Capture the cell that displays the provided text and extract its (x, y) central coordinate. 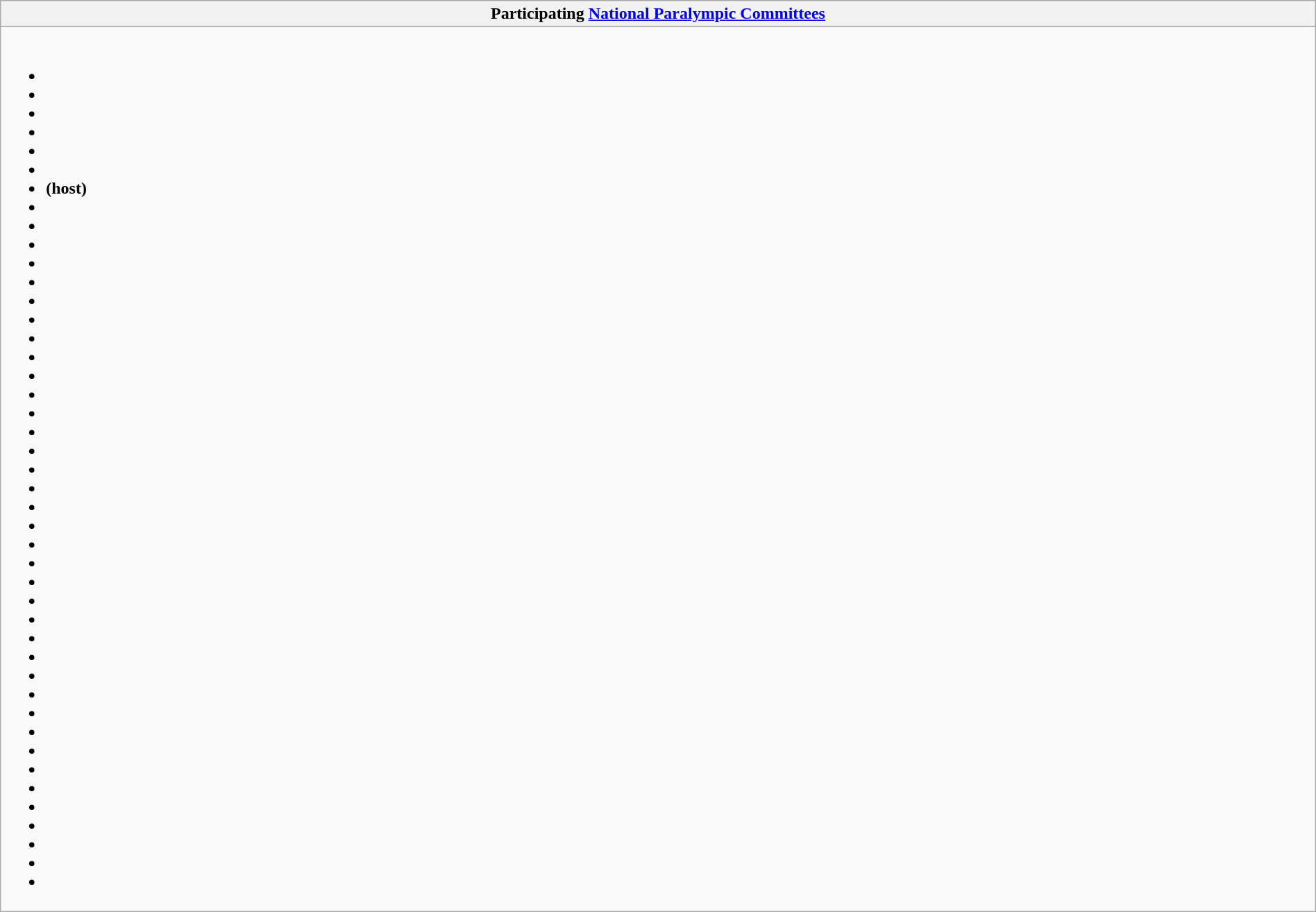
(host) (658, 469)
Participating National Paralympic Committees (658, 14)
